Return the (X, Y) coordinate for the center point of the cell that contains the specified text.  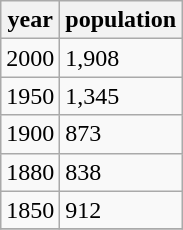
1,908 (121, 58)
population (121, 20)
873 (121, 134)
838 (121, 172)
1850 (30, 210)
1900 (30, 134)
912 (121, 210)
2000 (30, 58)
year (30, 20)
1950 (30, 96)
1880 (30, 172)
1,345 (121, 96)
